For the text-containing cell, return its midpoint in [x, y] coordinate format. 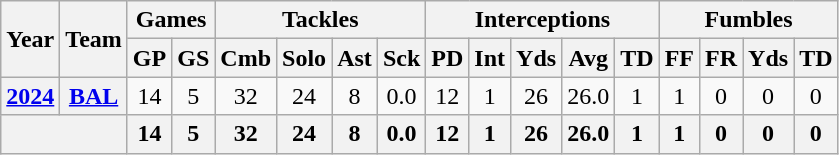
Cmb [246, 58]
Team [94, 39]
Solo [304, 58]
Games [170, 20]
BAL [94, 96]
Avg [588, 58]
Ast [355, 58]
Year [30, 39]
Interceptions [542, 20]
2024 [30, 96]
FR [722, 58]
FF [679, 58]
GP [149, 58]
Sck [401, 58]
Tackles [320, 20]
GS [194, 58]
Fumbles [748, 20]
PD [448, 58]
Int [490, 58]
